Scan for the cell matching the given text and deliver its [x, y] coordinate at center. 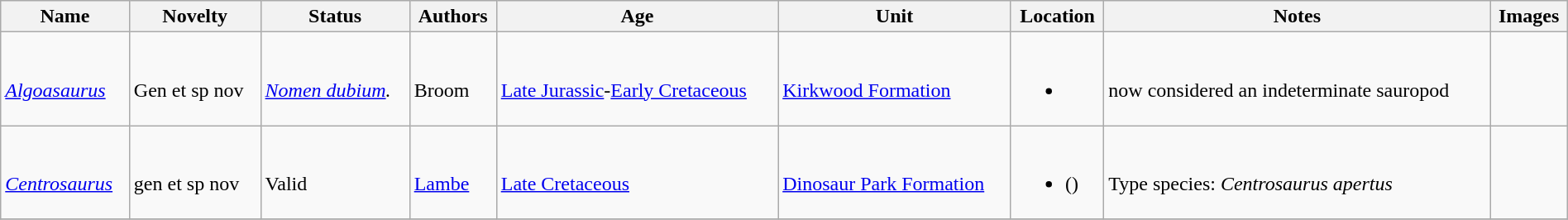
Unit [895, 17]
Late Jurassic-Early Cretaceous [637, 79]
gen et sp nov [195, 172]
Centrosaurus [65, 172]
Name [65, 17]
Age [637, 17]
Novelty [195, 17]
Type species: Centrosaurus apertus [1297, 172]
Nomen dubium. [335, 79]
Gen et sp nov [195, 79]
Location [1057, 17]
Images [1528, 17]
Algoasaurus [65, 79]
Dinosaur Park Formation [895, 172]
Late Cretaceous [637, 172]
Notes [1297, 17]
Kirkwood Formation [895, 79]
Lambe [453, 172]
Valid [335, 172]
now considered an indeterminate sauropod [1297, 79]
() [1057, 172]
Authors [453, 17]
Status [335, 17]
Broom [453, 79]
